For the text-containing cell, return its midpoint in [X, Y] coordinate format. 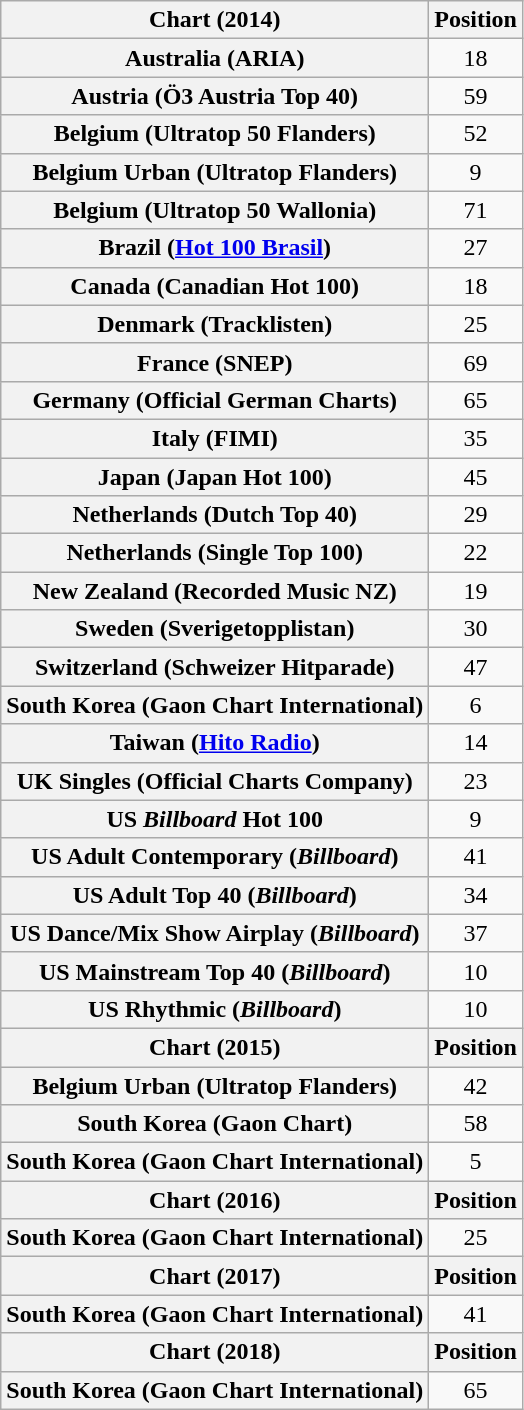
5 [476, 1162]
45 [476, 477]
30 [476, 629]
Germany (Official German Charts) [215, 400]
US Adult Top 40 (Billboard) [215, 895]
Brazil (Hot 100 Brasil) [215, 248]
US Dance/Mix Show Airplay (Billboard) [215, 933]
22 [476, 553]
Belgium (Ultratop 50 Flanders) [215, 134]
59 [476, 96]
42 [476, 1085]
Switzerland (Schweizer Hitparade) [215, 667]
19 [476, 591]
Chart (2014) [215, 20]
35 [476, 438]
14 [476, 743]
Australia (ARIA) [215, 58]
Chart (2015) [215, 1047]
Canada (Canadian Hot 100) [215, 286]
52 [476, 134]
New Zealand (Recorded Music NZ) [215, 591]
27 [476, 248]
Netherlands (Dutch Top 40) [215, 515]
South Korea (Gaon Chart) [215, 1124]
France (SNEP) [215, 362]
UK Singles (Official Charts Company) [215, 781]
Chart (2018) [215, 1352]
Austria (Ö3 Austria Top 40) [215, 96]
58 [476, 1124]
37 [476, 933]
Netherlands (Single Top 100) [215, 553]
Chart (2017) [215, 1276]
29 [476, 515]
Sweden (Sverigetopplistan) [215, 629]
Japan (Japan Hot 100) [215, 477]
34 [476, 895]
US Mainstream Top 40 (Billboard) [215, 971]
47 [476, 667]
Chart (2016) [215, 1200]
Belgium (Ultratop 50 Wallonia) [215, 210]
Italy (FIMI) [215, 438]
Taiwan (Hito Radio) [215, 743]
71 [476, 210]
Denmark (Tracklisten) [215, 324]
69 [476, 362]
US Adult Contemporary (Billboard) [215, 857]
23 [476, 781]
6 [476, 705]
US Rhythmic (Billboard) [215, 1009]
US Billboard Hot 100 [215, 819]
